Detect which cell encompasses the target text, then output its (X, Y) center coordinate. 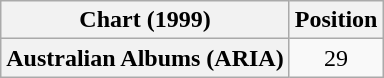
Australian Albums (ARIA) (145, 58)
Chart (1999) (145, 20)
29 (336, 58)
Position (336, 20)
